Identify which cell holds the provided text, then report its (X, Y) central coordinate. 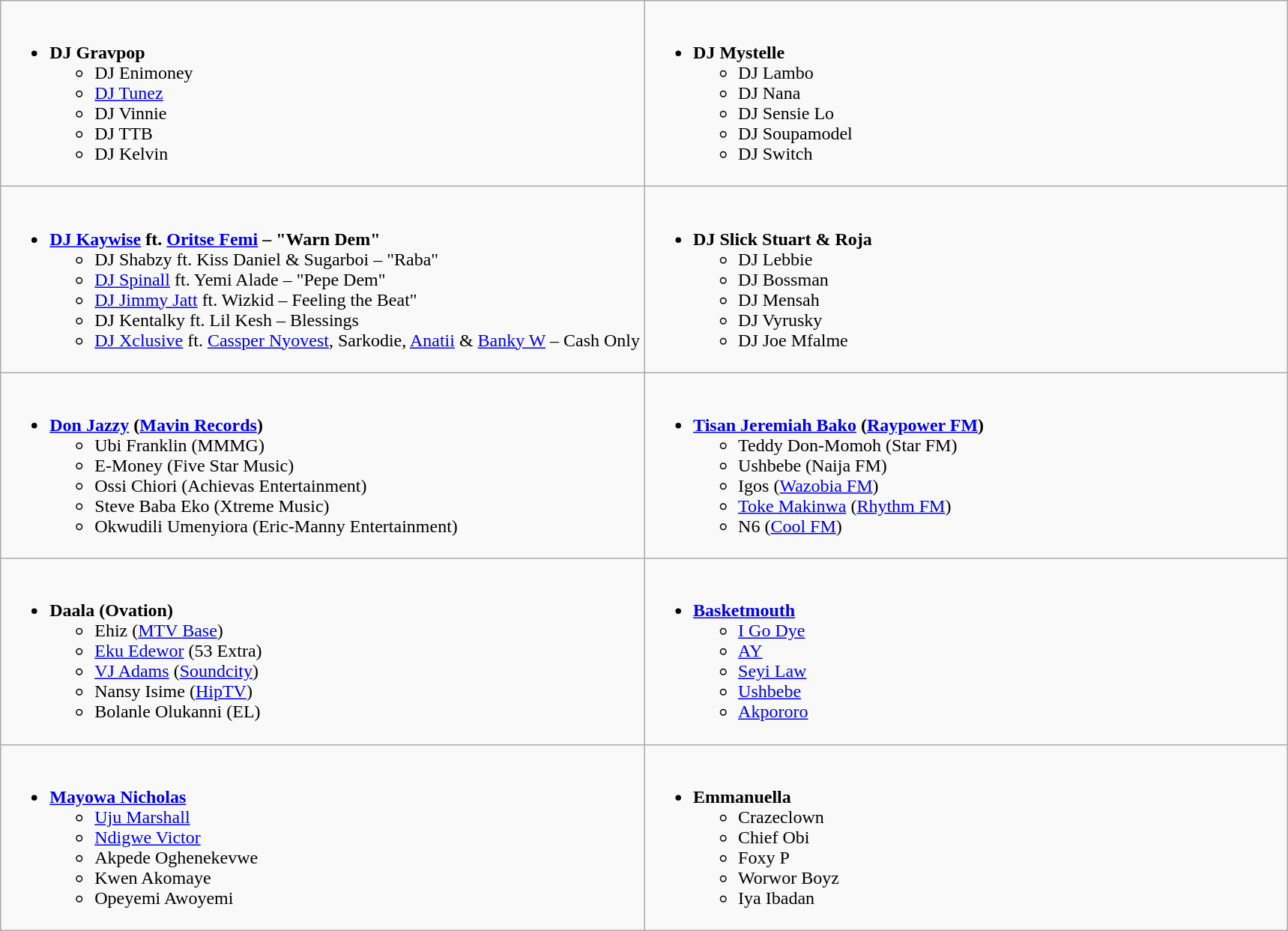
EmmanuellaCrazeclownChief ObiFoxy PWorwor BoyzIya Ibadan (967, 837)
DJ GravpopDJ EnimoneyDJ TunezDJ VinnieDJ TTBDJ Kelvin (322, 94)
DJ Slick Stuart & RojaDJ LebbieDJ BossmanDJ MensahDJ VyruskyDJ Joe Mfalme (967, 280)
Tisan Jeremiah Bako (Raypower FM)Teddy Don-Momoh (Star FM)Ushbebe (Naija FM)Igos (Wazobia FM)Toke Makinwa (Rhythm FM)N6 (Cool FM) (967, 465)
BasketmouthI Go DyeAYSeyi LawUshbebeAkpororo (967, 651)
Daala (Ovation)Ehiz (MTV Base)Eku Edewor (53 Extra)VJ Adams (Soundcity)Nansy Isime (HipTV)Bolanle Olukanni (EL) (322, 651)
Mayowa NicholasUju MarshallNdigwe VictorAkpede OghenekevweKwen AkomayeOpeyemi Awoyemi (322, 837)
DJ MystelleDJ LamboDJ NanaDJ Sensie LoDJ SoupamodelDJ Switch (967, 94)
